Return the (X, Y) coordinate for the center point of the cell that contains the specified text.  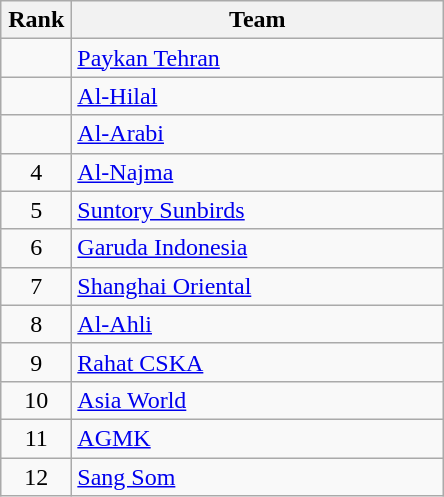
Al-Ahli (258, 324)
Rahat CSKA (258, 362)
Al-Arabi (258, 134)
7 (36, 286)
Rank (36, 20)
6 (36, 248)
Al-Najma (258, 172)
Al-Hilal (258, 96)
Team (258, 20)
12 (36, 477)
4 (36, 172)
Sang Som (258, 477)
10 (36, 400)
11 (36, 438)
8 (36, 324)
5 (36, 210)
AGMK (258, 438)
Shanghai Oriental (258, 286)
Asia World (258, 400)
Garuda Indonesia (258, 248)
Paykan Tehran (258, 58)
9 (36, 362)
Suntory Sunbirds (258, 210)
